Determine the [X, Y] coordinate at the center of the cell enclosing the given text.  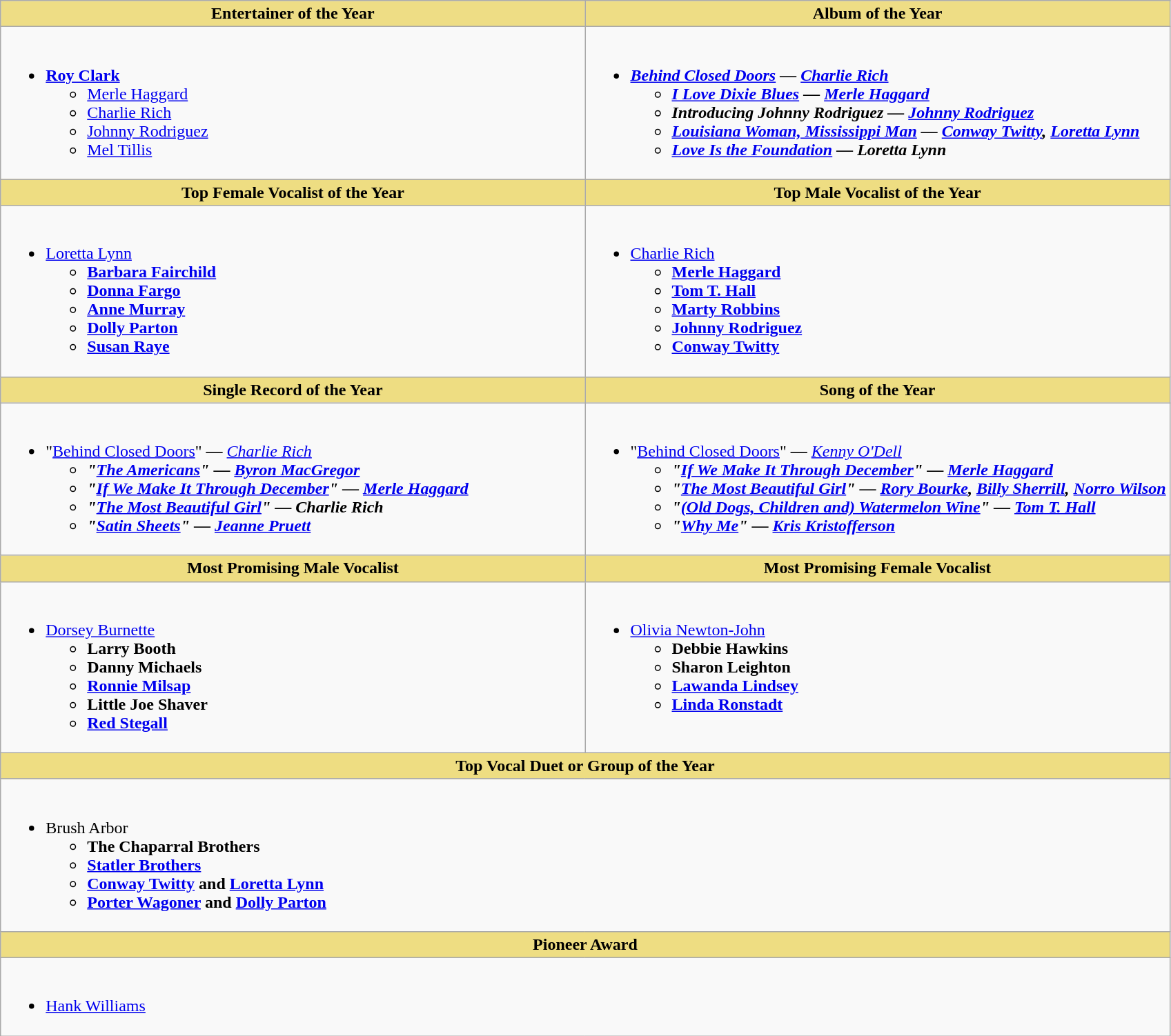
Top Male Vocalist of the Year [878, 192]
Most Promising Female Vocalist [878, 568]
Song of the Year [878, 390]
Pioneer Award [585, 944]
Dorsey BurnetteLarry BoothDanny MichaelsRonnie MilsapLittle Joe ShaverRed Stegall [293, 667]
Loretta LynnBarbara FairchildDonna FargoAnne MurrayDolly PartonSusan Raye [293, 291]
Album of the Year [878, 14]
Top Female Vocalist of the Year [293, 192]
Hank Williams [585, 996]
Entertainer of the Year [293, 14]
Olivia Newton-JohnDebbie HawkinsSharon LeightonLawanda LindseyLinda Ronstadt [878, 667]
Roy ClarkMerle HaggardCharlie RichJohnny RodriguezMel Tillis [293, 103]
Top Vocal Duet or Group of the Year [585, 766]
Brush ArborThe Chaparral BrothersStatler BrothersConway Twitty and Loretta LynnPorter Wagoner and Dolly Parton [585, 855]
Most Promising Male Vocalist [293, 568]
Charlie RichMerle HaggardTom T. HallMarty RobbinsJohnny RodriguezConway Twitty [878, 291]
Single Record of the Year [293, 390]
